Output the [x, y] coordinate of the center of the cell containing the given text.  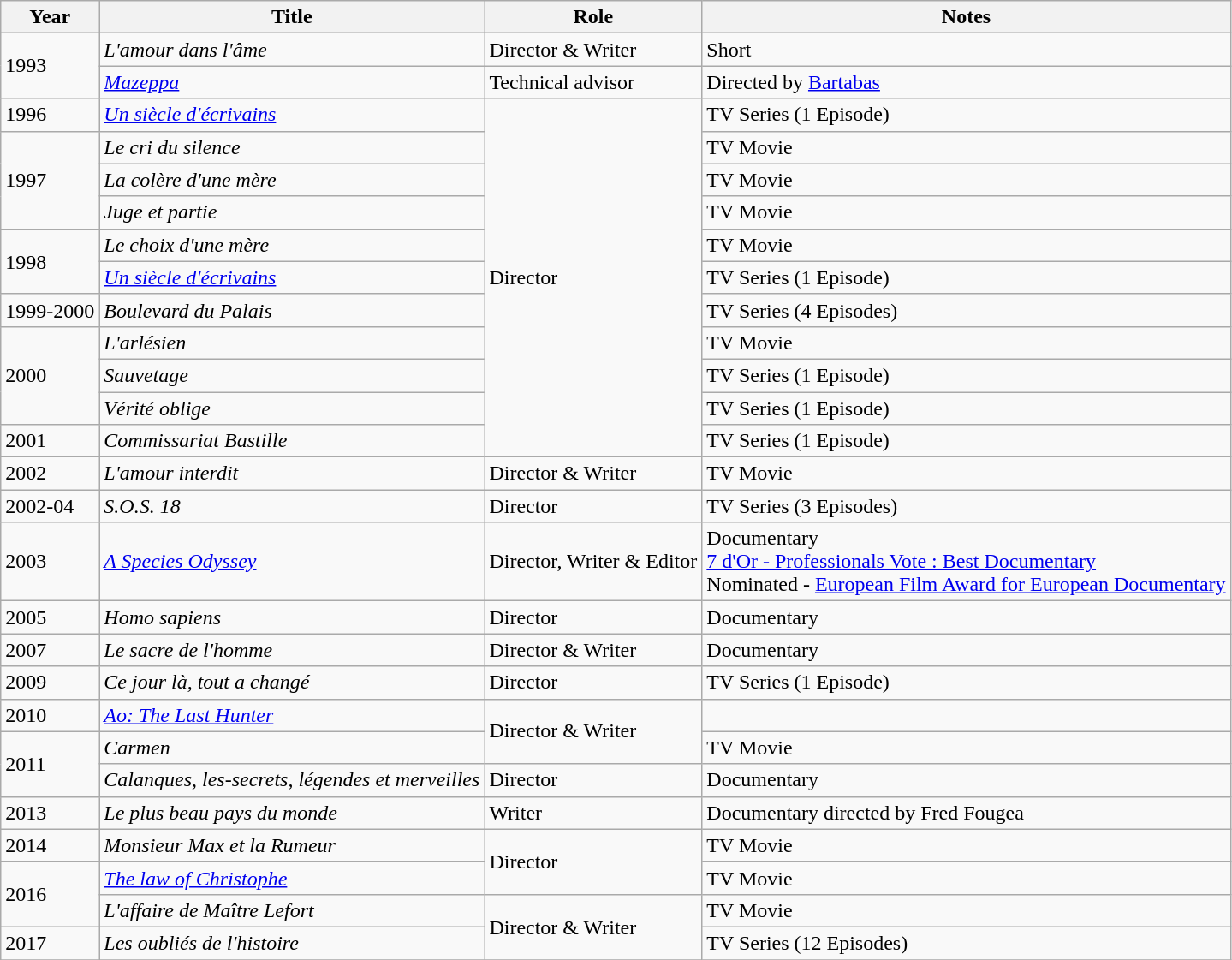
Title [292, 17]
L'arlésien [292, 343]
2013 [50, 813]
2000 [50, 375]
Sauvetage [292, 375]
Ce jour là, tout a changé [292, 683]
Ao: The Last Hunter [292, 715]
Vérité oblige [292, 408]
Homo sapiens [292, 617]
Le choix d'une mère [292, 245]
Calanques, les-secrets, légendes et merveilles [292, 780]
Year [50, 17]
TV Series (4 Episodes) [966, 310]
Short [966, 50]
2002 [50, 474]
Juge et partie [292, 212]
2010 [50, 715]
Director, Writer & Editor [593, 562]
Writer [593, 813]
L'amour interdit [292, 474]
TV Series (3 Episodes) [966, 506]
Boulevard du Palais [292, 310]
S.O.S. 18 [292, 506]
2002-04 [50, 506]
Directed by Bartabas [966, 82]
Le sacre de l'homme [292, 650]
2009 [50, 683]
1996 [50, 115]
2011 [50, 764]
2003 [50, 562]
1999-2000 [50, 310]
1998 [50, 261]
L'affaire de Maître Lefort [292, 910]
2017 [50, 943]
Carmen [292, 748]
Le cri du silence [292, 147]
2001 [50, 441]
Monsieur Max et la Rumeur [292, 845]
Role [593, 17]
Les oubliés de l'histoire [292, 943]
2005 [50, 617]
2016 [50, 894]
The law of Christophe [292, 878]
Mazeppa [292, 82]
TV Series (12 Episodes) [966, 943]
Commissariat Bastille [292, 441]
2014 [50, 845]
Documentary directed by Fred Fougea [966, 813]
Technical advisor [593, 82]
1997 [50, 180]
Le plus beau pays du monde [292, 813]
1993 [50, 66]
Notes [966, 17]
La colère d'une mère [292, 180]
L'amour dans l'âme [292, 50]
Documentary7 d'Or - Professionals Vote : Best DocumentaryNominated - European Film Award for European Documentary [966, 562]
2007 [50, 650]
A Species Odyssey [292, 562]
